For the text-containing cell, return its midpoint in (x, y) coordinate format. 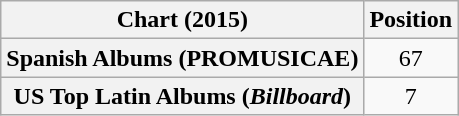
Chart (2015) (182, 20)
67 (411, 58)
7 (411, 96)
US Top Latin Albums (Billboard) (182, 96)
Spanish Albums (PROMUSICAE) (182, 58)
Position (411, 20)
